Output the [x, y] coordinate of the center of the cell containing the given text.  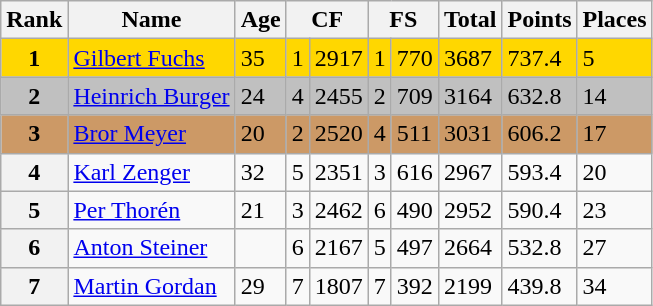
392 [414, 286]
21 [260, 210]
770 [414, 58]
14 [614, 96]
2952 [470, 210]
3687 [470, 58]
Age [260, 20]
29 [260, 286]
497 [414, 248]
32 [260, 172]
490 [414, 210]
2199 [470, 286]
2167 [338, 248]
2351 [338, 172]
27 [614, 248]
737.4 [540, 58]
FS [403, 20]
Total [470, 20]
2664 [470, 248]
34 [614, 286]
709 [414, 96]
35 [260, 58]
511 [414, 134]
Anton Steiner [152, 248]
Name [152, 20]
Heinrich Burger [152, 96]
3031 [470, 134]
2455 [338, 96]
606.2 [540, 134]
Gilbert Fuchs [152, 58]
Per Thorén [152, 210]
Karl Zenger [152, 172]
593.4 [540, 172]
17 [614, 134]
2917 [338, 58]
590.4 [540, 210]
632.8 [540, 96]
3164 [470, 96]
24 [260, 96]
Rank [34, 20]
CF [327, 20]
Bror Meyer [152, 134]
532.8 [540, 248]
Places [614, 20]
Points [540, 20]
23 [614, 210]
Martin Gordan [152, 286]
2967 [470, 172]
616 [414, 172]
2462 [338, 210]
2520 [338, 134]
439.8 [540, 286]
1807 [338, 286]
